Locate the cell with the specified text and output its (x, y) center coordinate. 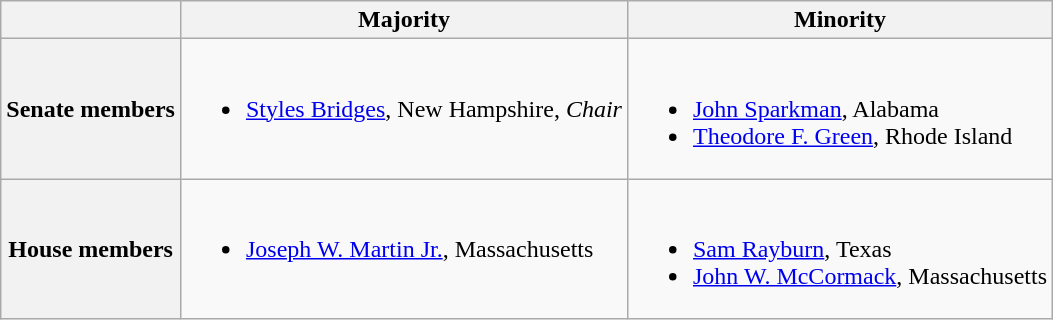
Styles Bridges, New Hampshire, Chair (404, 109)
Joseph W. Martin Jr., Massachusetts (404, 249)
Senate members (91, 109)
Minority (840, 20)
House members (91, 249)
Majority (404, 20)
Sam Rayburn, TexasJohn W. McCormack, Massachusetts (840, 249)
John Sparkman, AlabamaTheodore F. Green, Rhode Island (840, 109)
